Locate the cell with the specified text and output its (X, Y) center coordinate. 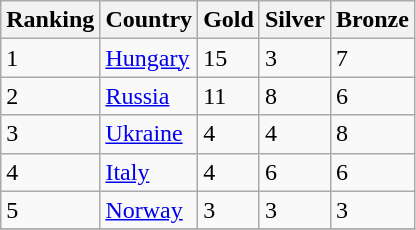
Country (149, 20)
Italy (149, 172)
5 (50, 210)
7 (372, 58)
Ranking (50, 20)
1 (50, 58)
Silver (294, 20)
15 (229, 58)
2 (50, 96)
Gold (229, 20)
Norway (149, 210)
11 (229, 96)
Hungary (149, 58)
Bronze (372, 20)
Russia (149, 96)
Ukraine (149, 134)
